Identify which cell holds the provided text, then report its (x, y) central coordinate. 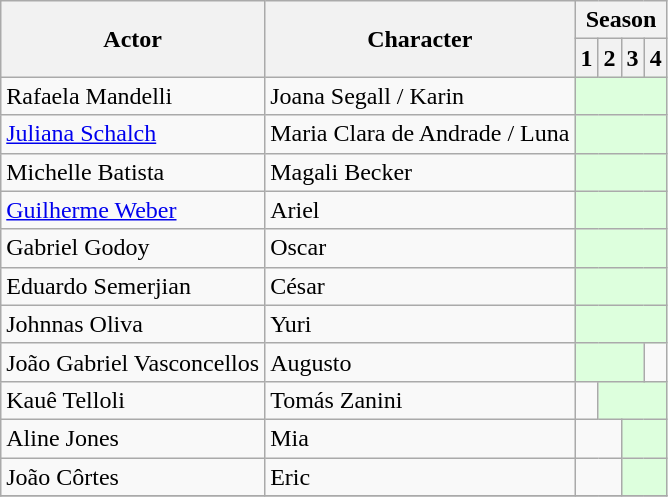
César (420, 286)
Aline Jones (133, 438)
Magali Becker (420, 172)
Season (621, 20)
Eduardo Semerjian (133, 286)
Augusto (420, 362)
Actor (133, 39)
Character (420, 39)
2 (610, 58)
Yuri (420, 324)
Johnnas Oliva (133, 324)
Joana Segall / Karin (420, 96)
Juliana Schalch (133, 134)
Gabriel Godoy (133, 248)
Mia (420, 438)
4 (656, 58)
Ariel (420, 210)
João Côrtes (133, 477)
1 (586, 58)
Eric (420, 477)
Rafaela Mandelli (133, 96)
Guilherme Weber (133, 210)
João Gabriel Vasconcellos (133, 362)
3 (632, 58)
Oscar (420, 248)
Michelle Batista (133, 172)
Tomás Zanini (420, 400)
Maria Clara de Andrade / Luna (420, 134)
Kauê Telloli (133, 400)
